Identify which cell holds the provided text, then report its (x, y) central coordinate. 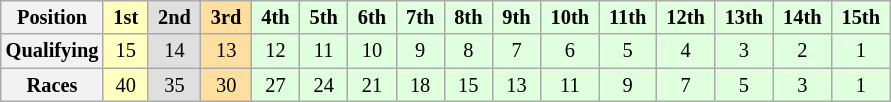
10th (570, 17)
7th (420, 17)
13th (744, 17)
6 (570, 51)
27 (275, 85)
12 (275, 51)
5th (324, 17)
9th (516, 17)
30 (226, 85)
Position (52, 17)
2 (802, 51)
14 (174, 51)
24 (324, 85)
Qualifying (52, 51)
8 (468, 51)
3rd (226, 17)
4th (275, 17)
10 (372, 51)
2nd (174, 17)
21 (372, 85)
18 (420, 85)
11th (628, 17)
35 (174, 85)
8th (468, 17)
1st (126, 17)
40 (126, 85)
14th (802, 17)
15th (861, 17)
Races (52, 85)
12th (685, 17)
4 (685, 51)
6th (372, 17)
